Capture the cell that displays the provided text and extract its [X, Y] central coordinate. 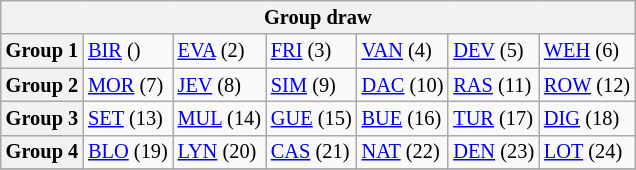
LYN (20) [220, 152]
DAC (10) [403, 85]
VAN (4) [403, 51]
JEV (8) [220, 85]
Group 4 [42, 152]
MOR (7) [128, 85]
BIR () [128, 51]
EVA (2) [220, 51]
Group draw [318, 17]
FRI (3) [312, 51]
DEN (23) [494, 152]
RAS (11) [494, 85]
Group 2 [42, 85]
CAS (21) [312, 152]
GUE (15) [312, 118]
NAT (22) [403, 152]
BLO (19) [128, 152]
DEV (5) [494, 51]
LOT (24) [587, 152]
TUR (17) [494, 118]
MUL (14) [220, 118]
SIM (9) [312, 85]
ROW (12) [587, 85]
BUE (16) [403, 118]
Group 3 [42, 118]
WEH (6) [587, 51]
SET (13) [128, 118]
DIG (18) [587, 118]
Group 1 [42, 51]
